Search for the cell housing the specified text and yield its [X, Y] center coordinate. 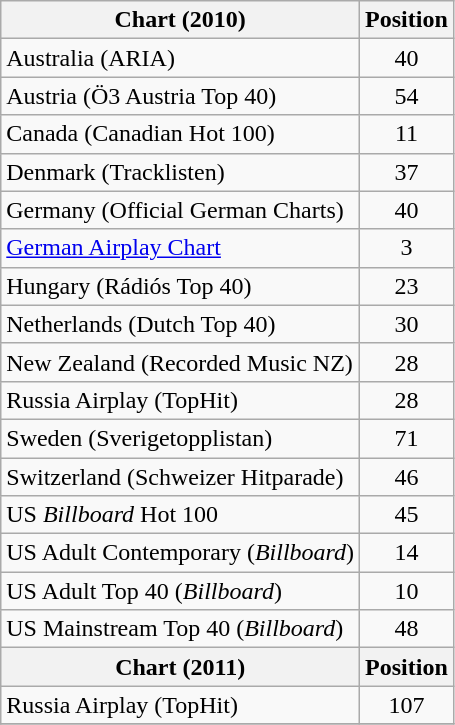
71 [407, 438]
107 [407, 705]
11 [407, 134]
Chart (2011) [180, 667]
Switzerland (Schweizer Hitparade) [180, 477]
Chart (2010) [180, 20]
Netherlands (Dutch Top 40) [180, 324]
German Airplay Chart [180, 248]
Australia (ARIA) [180, 58]
US Mainstream Top 40 (Billboard) [180, 629]
10 [407, 591]
37 [407, 172]
3 [407, 248]
45 [407, 515]
US Billboard Hot 100 [180, 515]
14 [407, 553]
Austria (Ö3 Austria Top 40) [180, 96]
US Adult Contemporary (Billboard) [180, 553]
Denmark (Tracklisten) [180, 172]
US Adult Top 40 (Billboard) [180, 591]
New Zealand (Recorded Music NZ) [180, 362]
23 [407, 286]
54 [407, 96]
48 [407, 629]
Hungary (Rádiós Top 40) [180, 286]
46 [407, 477]
30 [407, 324]
Canada (Canadian Hot 100) [180, 134]
Sweden (Sverigetopplistan) [180, 438]
Germany (Official German Charts) [180, 210]
